Provide the (x, y) coordinate of the cell's center where the given text is located.  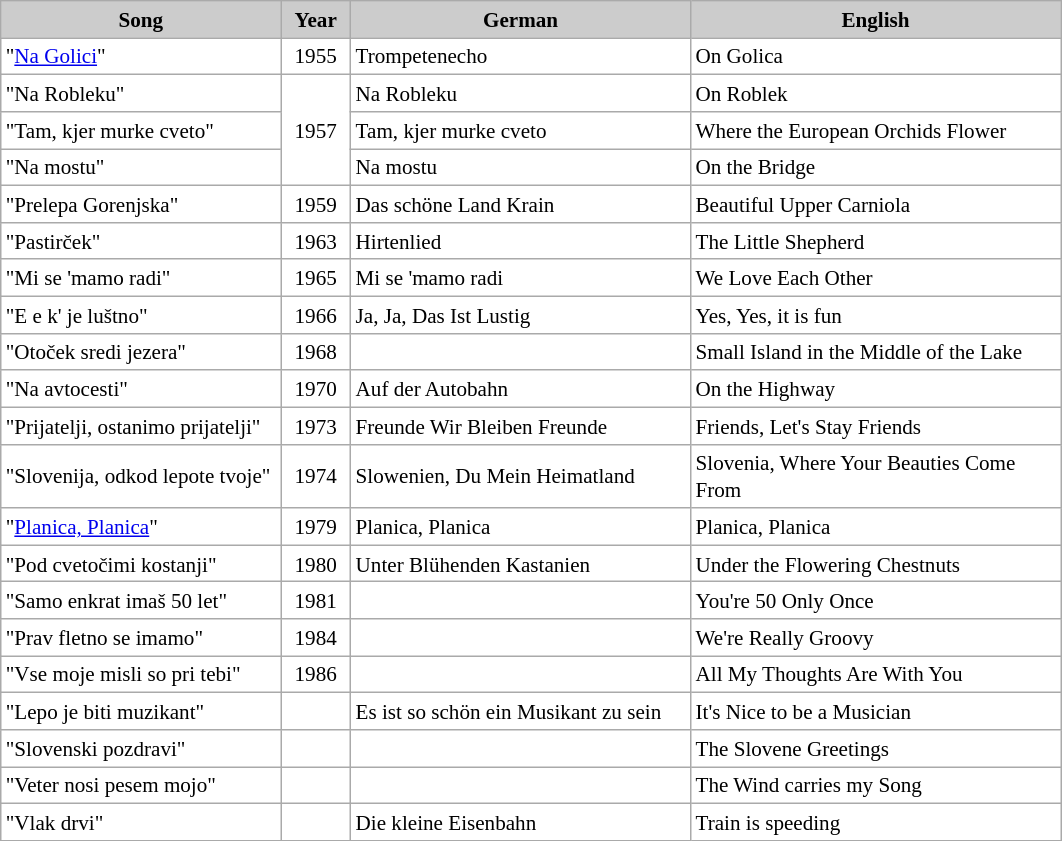
"Slovenski pozdravi" (141, 748)
Where the European Orchids Flower (876, 130)
Unter Blühenden Kastanien (521, 564)
1963 (316, 240)
Das schöne Land Krain (521, 204)
"Mi se 'mamo radi" (141, 278)
Yes, Yes, it is fun (876, 314)
It's Nice to be a Musician (876, 712)
German (521, 20)
1984 (316, 638)
"Na Robleku" (141, 94)
Song (141, 20)
Die kleine Eisenbahn (521, 822)
Ja, Ja, Das Ist Lustig (521, 314)
"Prijatelji, ostanimo prijatelji" (141, 426)
Mi se 'mamo radi (521, 278)
The Wind carries my Song (876, 786)
"Slovenija, odkod lepote tvoje" (141, 476)
We're Really Groovy (876, 638)
English (876, 20)
"Samo enkrat imaš 50 let" (141, 600)
Es ist so schön ein Musikant zu sein (521, 712)
1973 (316, 426)
"Na Golici" (141, 56)
Tam, kjer murke cveto (521, 130)
You're 50 Only Once (876, 600)
"Lepo je biti muzikant" (141, 712)
We Love Each Other (876, 278)
1966 (316, 314)
On Golica (876, 56)
1970 (316, 388)
Trompetenecho (521, 56)
Train is speeding (876, 822)
"Otoček sredi jezera" (141, 352)
Hirtenlied (521, 240)
"Prav fletno se imamo" (141, 638)
1986 (316, 674)
"Prelepa Gorenjska" (141, 204)
On Roblek (876, 94)
The Slovene Greetings (876, 748)
"Na avtocesti" (141, 388)
"Vse moje misli so pri tebi" (141, 674)
Small Island in the Middle of the Lake (876, 352)
Na mostu (521, 168)
The Little Shepherd (876, 240)
"Na mostu" (141, 168)
Year (316, 20)
1957 (316, 130)
Na Robleku (521, 94)
1974 (316, 476)
"Planica, Planica" (141, 526)
1981 (316, 600)
"Tam, kjer murke cveto" (141, 130)
1979 (316, 526)
Auf der Autobahn (521, 388)
"Pod cvetočimi kostanji" (141, 564)
Beautiful Upper Carniola (876, 204)
1959 (316, 204)
Friends, Let's Stay Friends (876, 426)
1980 (316, 564)
On the Bridge (876, 168)
1968 (316, 352)
1955 (316, 56)
Slovenia, Where Your Beauties Come From (876, 476)
Freunde Wir Bleiben Freunde (521, 426)
"E e k' je luštno" (141, 314)
Under the Flowering Chestnuts (876, 564)
"Veter nosi pesem mojo" (141, 786)
On the Highway (876, 388)
"Vlak drvi" (141, 822)
"Pastirček" (141, 240)
All My Thoughts Are With You (876, 674)
Slowenien, Du Mein Heimatland (521, 476)
1965 (316, 278)
